Search for the cell housing the specified text and yield its [X, Y] center coordinate. 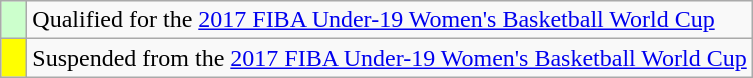
Qualified for the 2017 FIBA Under-19 Women's Basketball World Cup [390, 20]
Suspended from the 2017 FIBA Under-19 Women's Basketball World Cup [390, 58]
